From the cell containing the given text, extract its center point as (X, Y) coordinate. 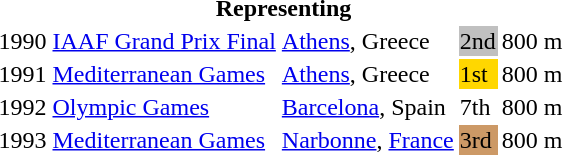
3rd (478, 140)
Narbonne, France (368, 140)
IAAF Grand Prix Final (164, 41)
7th (478, 107)
2nd (478, 41)
Olympic Games (164, 107)
Barcelona, Spain (368, 107)
1st (478, 74)
